Capture the cell that displays the provided text and extract its [X, Y] central coordinate. 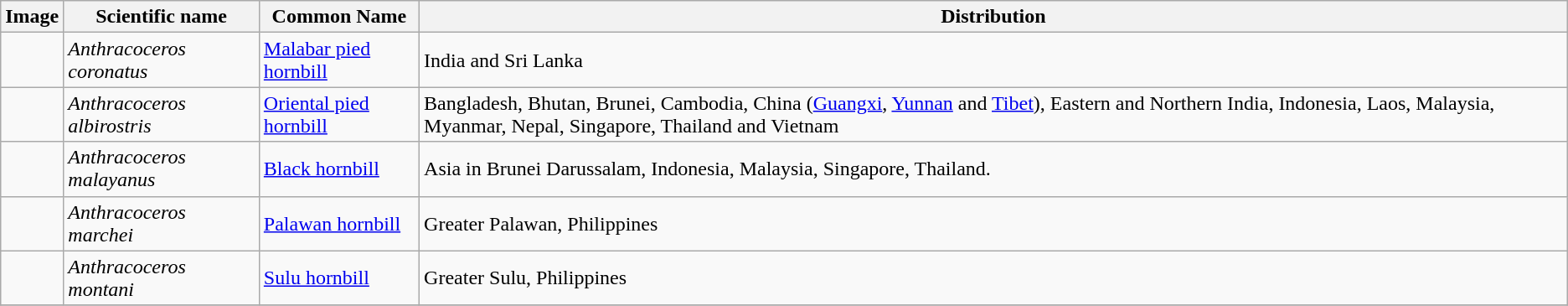
Sulu hornbill [338, 278]
Scientific name [162, 17]
Palawan hornbill [338, 223]
Distribution [993, 17]
Greater Sulu, Philippines [993, 278]
Anthracoceros coronatus [162, 60]
Anthracoceros malayanus [162, 169]
Anthracoceros marchei [162, 223]
Common Name [338, 17]
Anthracoceros albirostris [162, 114]
Oriental pied hornbill [338, 114]
Asia in Brunei Darussalam, Indonesia, Malaysia, Singapore, Thailand. [993, 169]
Black hornbill [338, 169]
India and Sri Lanka [993, 60]
Anthracoceros montani [162, 278]
Image [32, 17]
Greater Palawan, Philippines [993, 223]
Malabar pied hornbill [338, 60]
